Return (x, y) of the center of cell containing provided text 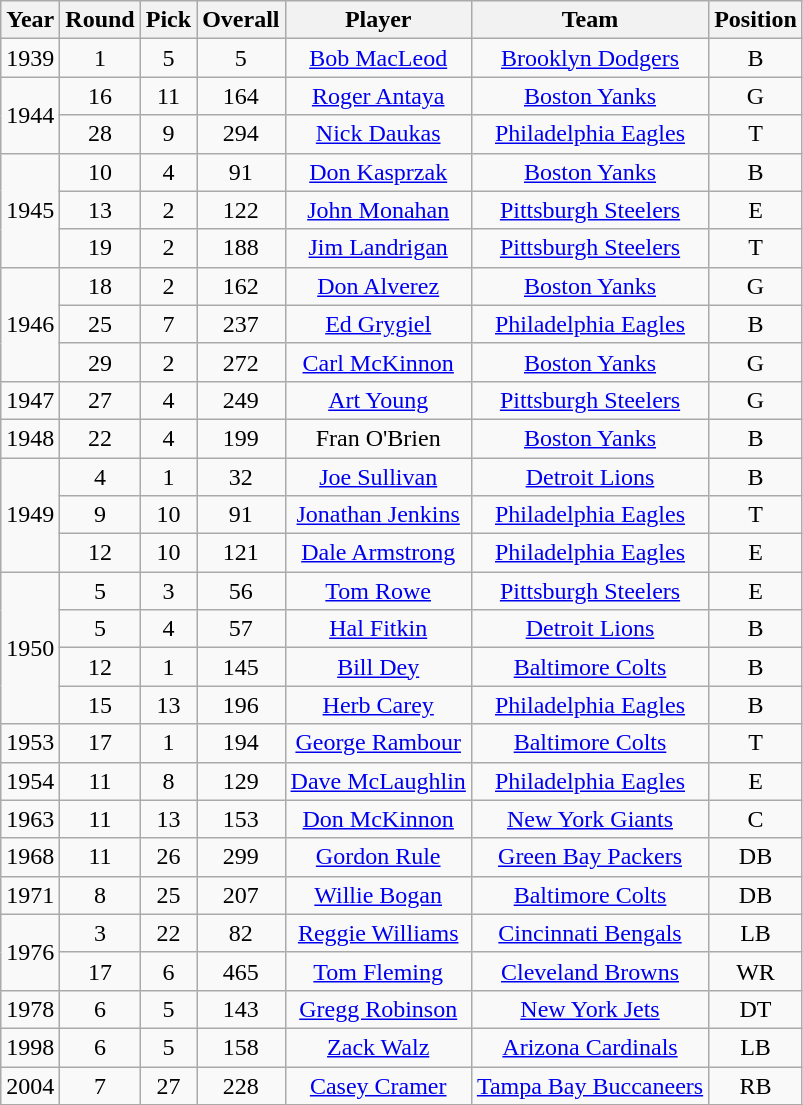
Zack Walz (378, 1047)
Nick Daukas (378, 134)
Year (30, 20)
WR (756, 971)
15 (100, 705)
465 (241, 971)
Arizona Cardinals (590, 1047)
1963 (30, 819)
Player (378, 20)
1968 (30, 857)
1953 (30, 743)
26 (168, 857)
1998 (30, 1047)
29 (100, 362)
New York Jets (590, 1009)
Pick (168, 20)
Hal Fitkin (378, 629)
28 (100, 134)
16 (100, 96)
1945 (30, 210)
Dale Armstrong (378, 553)
Tampa Bay Buccaneers (590, 1085)
249 (241, 400)
228 (241, 1085)
299 (241, 857)
Round (100, 20)
Joe Sullivan (378, 477)
1949 (30, 515)
1950 (30, 648)
Fran O'Brien (378, 438)
1978 (30, 1009)
Tom Fleming (378, 971)
Roger Antaya (378, 96)
207 (241, 895)
Cincinnati Bengals (590, 933)
2004 (30, 1085)
Reggie Williams (378, 933)
Brooklyn Dodgers (590, 58)
Carl McKinnon (378, 362)
Bob MacLeod (378, 58)
1948 (30, 438)
DT (756, 1009)
Don McKinnon (378, 819)
Position (756, 20)
162 (241, 286)
Team (590, 20)
1947 (30, 400)
122 (241, 210)
Don Kasprzak (378, 172)
145 (241, 667)
1944 (30, 115)
C (756, 819)
143 (241, 1009)
56 (241, 591)
1954 (30, 781)
1971 (30, 895)
Art Young (378, 400)
John Monahan (378, 210)
George Rambour (378, 743)
18 (100, 286)
158 (241, 1047)
Jonathan Jenkins (378, 515)
New York Giants (590, 819)
Green Bay Packers (590, 857)
Don Alverez (378, 286)
19 (100, 248)
1976 (30, 952)
Cleveland Browns (590, 971)
129 (241, 781)
RB (756, 1085)
196 (241, 705)
272 (241, 362)
153 (241, 819)
Ed Grygiel (378, 324)
57 (241, 629)
Herb Carey (378, 705)
188 (241, 248)
Gregg Robinson (378, 1009)
Tom Rowe (378, 591)
Gordon Rule (378, 857)
121 (241, 553)
Dave McLaughlin (378, 781)
164 (241, 96)
Overall (241, 20)
Casey Cramer (378, 1085)
32 (241, 477)
237 (241, 324)
194 (241, 743)
199 (241, 438)
Jim Landrigan (378, 248)
Bill Dey (378, 667)
Willie Bogan (378, 895)
82 (241, 933)
1939 (30, 58)
294 (241, 134)
1946 (30, 324)
